From the cell containing the given text, extract its center point as (X, Y) coordinate. 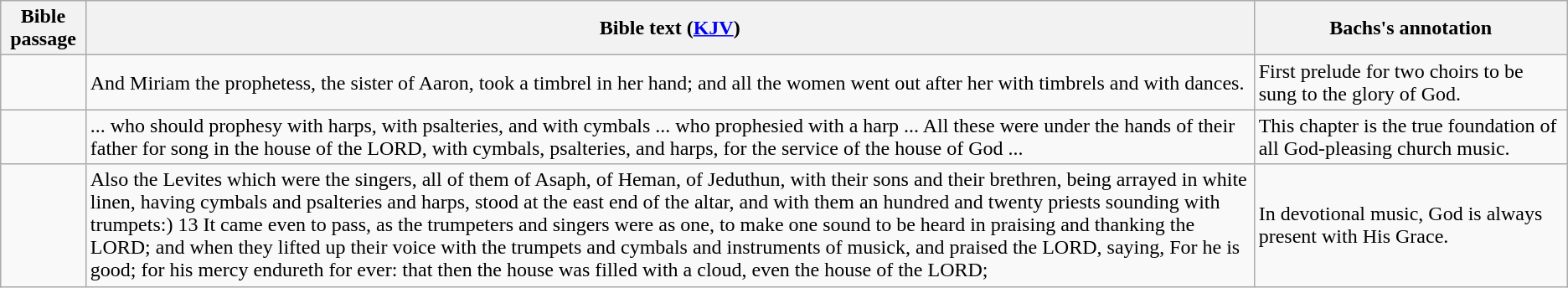
This chapter is the true foundation of all God-pleasing church music. (1411, 137)
First prelude for two choirs to be sung to the glory of God. (1411, 82)
And Miriam the prophetess, the sister of Aaron, took a timbrel in her hand; and all the women went out after her with timbrels and with dances. (670, 82)
Bachs's annotation (1411, 28)
Bible text (KJV) (670, 28)
Bible passage (44, 28)
In devotional music, God is always present with His Grace. (1411, 225)
